Identify which cell holds the provided text, then report its (x, y) central coordinate. 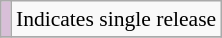
Indicates single release (116, 19)
